Return [X, Y] of the center of cell containing provided text 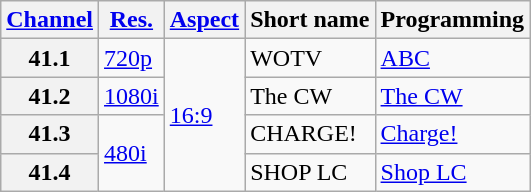
CHARGE! [310, 134]
41.3 [50, 134]
480i [132, 153]
WOTV [310, 58]
41.1 [50, 58]
Shop LC [452, 172]
720p [132, 58]
Short name [310, 20]
SHOP LC [310, 172]
41.2 [50, 96]
1080i [132, 96]
Aspect [204, 20]
Programming [452, 20]
Charge! [452, 134]
Channel [50, 20]
41.4 [50, 172]
ABC [452, 58]
16:9 [204, 115]
Res. [132, 20]
